Determine the (X, Y) coordinate at the center of the cell enclosing the given text.  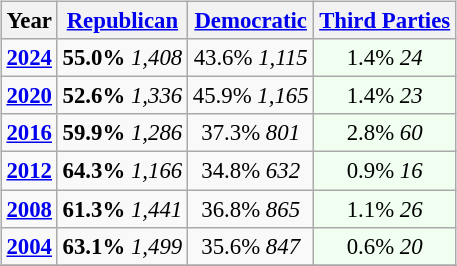
2020 (29, 96)
2008 (29, 209)
37.3% 801 (250, 133)
0.9% 16 (385, 171)
0.6% 20 (385, 246)
63.1% 1,499 (122, 246)
1.4% 23 (385, 96)
1.4% 24 (385, 58)
43.6% 1,115 (250, 58)
36.8% 865 (250, 209)
52.6% 1,336 (122, 96)
Democratic (250, 21)
2024 (29, 58)
34.8% 632 (250, 171)
35.6% 847 (250, 246)
45.9% 1,165 (250, 96)
2016 (29, 133)
64.3% 1,166 (122, 171)
Year (29, 21)
2.8% 60 (385, 133)
Republican (122, 21)
Third Parties (385, 21)
59.9% 1,286 (122, 133)
2004 (29, 246)
61.3% 1,441 (122, 209)
55.0% 1,408 (122, 58)
1.1% 26 (385, 209)
2012 (29, 171)
